Return (X, Y) of the center of cell containing provided text 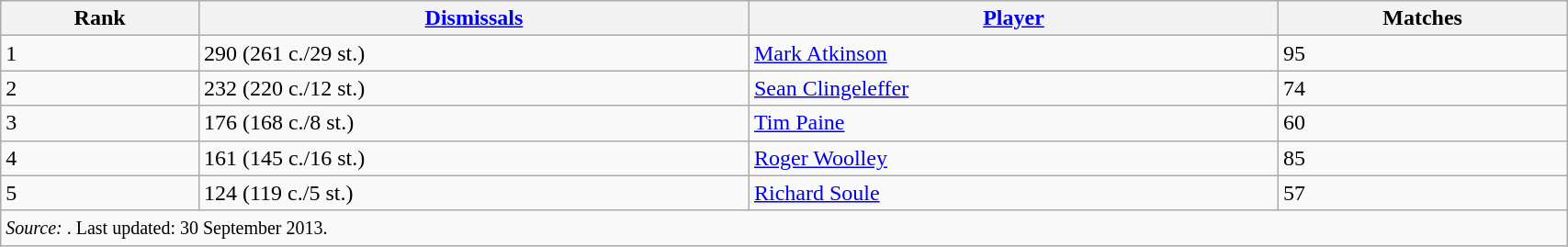
Player (1013, 18)
290 (261 c./29 st.) (474, 53)
1 (100, 53)
5 (100, 193)
Dismissals (474, 18)
60 (1423, 123)
Richard Soule (1013, 193)
Source: . Last updated: 30 September 2013. (784, 228)
85 (1423, 158)
161 (145 c./16 st.) (474, 158)
Tim Paine (1013, 123)
232 (220 c./12 st.) (474, 88)
4 (100, 158)
57 (1423, 193)
74 (1423, 88)
95 (1423, 53)
Mark Atkinson (1013, 53)
Rank (100, 18)
Roger Woolley (1013, 158)
124 (119 c./5 st.) (474, 193)
2 (100, 88)
Matches (1423, 18)
3 (100, 123)
Sean Clingeleffer (1013, 88)
176 (168 c./8 st.) (474, 123)
